Identify which cell holds the provided text, then report its (x, y) central coordinate. 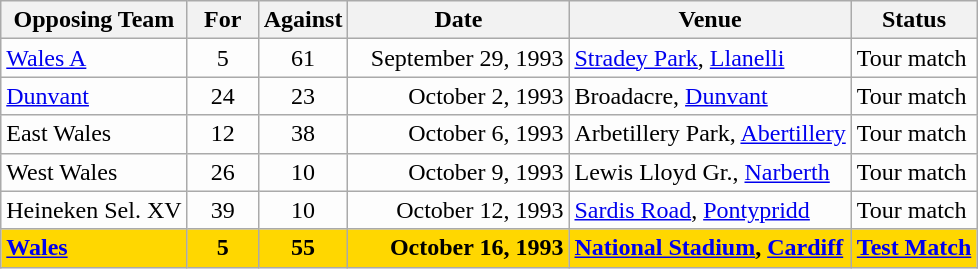
East Wales (94, 134)
26 (222, 172)
October 2, 1993 (458, 96)
Arbetillery Park, Abertillery (710, 134)
Status (914, 20)
24 (222, 96)
12 (222, 134)
Against (303, 20)
Stradey Park, Llanelli (710, 58)
55 (303, 248)
Wales (94, 248)
Test Match (914, 248)
October 6, 1993 (458, 134)
October 12, 1993 (458, 210)
National Stadium, Cardiff (710, 248)
Sardis Road, Pontypridd (710, 210)
Dunvant (94, 96)
61 (303, 58)
Venue (710, 20)
39 (222, 210)
Heineken Sel. XV (94, 210)
Wales A (94, 58)
Lewis Lloyd Gr., Narberth (710, 172)
Opposing Team (94, 20)
23 (303, 96)
38 (303, 134)
For (222, 20)
Broadacre, Dunvant (710, 96)
October 9, 1993 (458, 172)
October 16, 1993 (458, 248)
West Wales (94, 172)
Date (458, 20)
September 29, 1993 (458, 58)
